Extract the (X, Y) coordinate from the center of the cell holding the provided text.  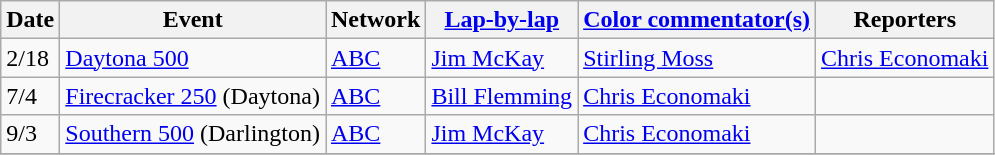
7/4 (30, 96)
Southern 500 (Darlington) (193, 134)
Daytona 500 (193, 58)
Lap-by-lap (502, 20)
Network (376, 20)
Firecracker 250 (Daytona) (193, 96)
2/18 (30, 58)
Date (30, 20)
Bill Flemming (502, 96)
Color commentator(s) (697, 20)
Reporters (905, 20)
Stirling Moss (697, 58)
Event (193, 20)
9/3 (30, 134)
